Capture the cell that displays the provided text and extract its (X, Y) central coordinate. 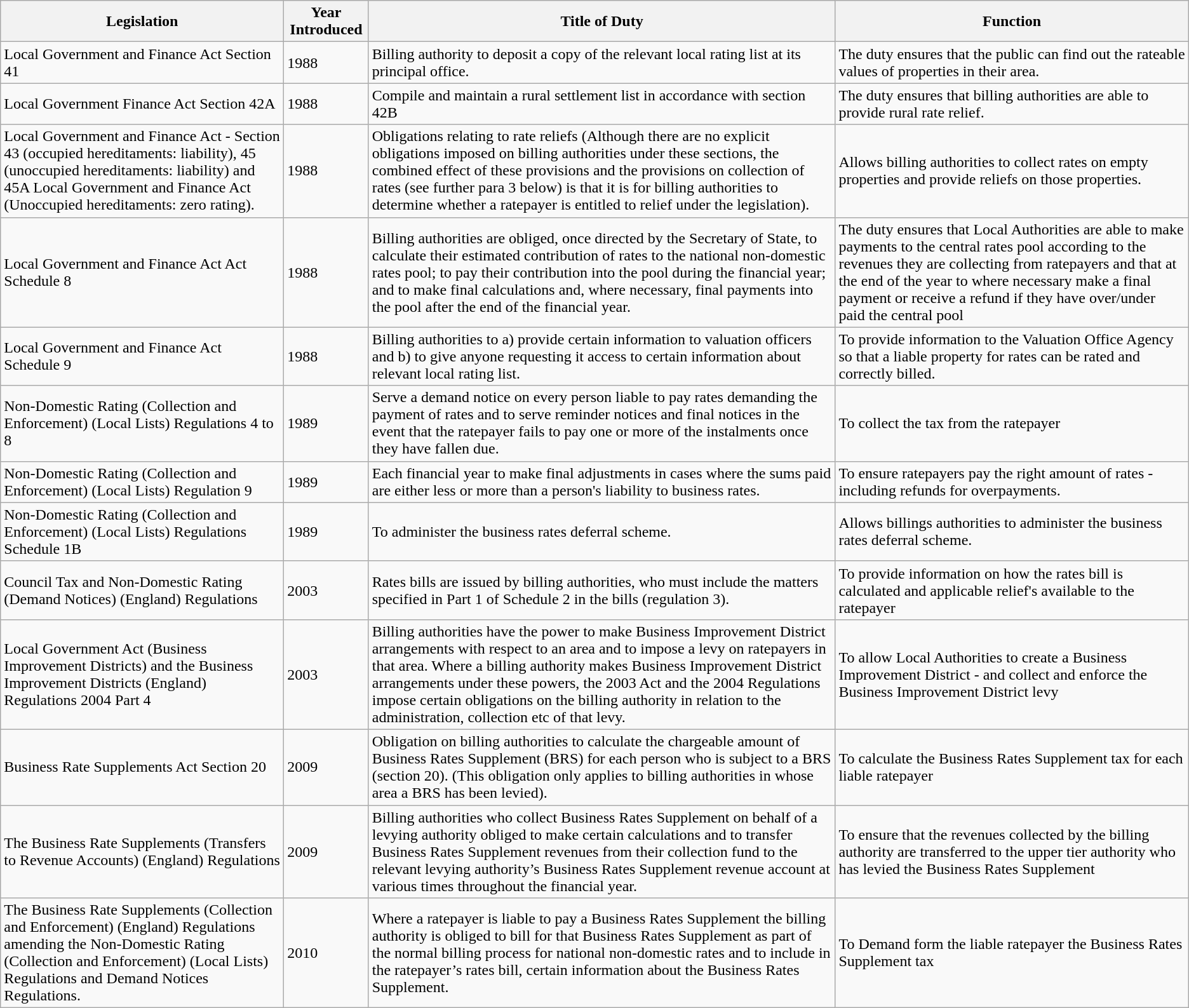
Local Government and Finance Act Schedule 9 (142, 356)
Function (1012, 22)
To administer the business rates deferral scheme. (602, 532)
2010 (326, 953)
The duty ensures that billing authorities are able to provide rural rate relief. (1012, 104)
To calculate the Business Rates Supplement tax for each liable ratepayer (1012, 767)
Title of Duty (602, 22)
Allows billing authorities to collect rates on empty properties and provide reliefs on those properties. (1012, 171)
To provide information on how the rates bill is calculated and applicable relief's available to the ratepayer (1012, 590)
Non-Domestic Rating (Collection and Enforcement) (Local Lists) Regulation 9 (142, 481)
Rates bills are issued by billing authorities, who must include the matters specified in Part 1 of Schedule 2 in the bills (regulation 3). (602, 590)
To provide information to the Valuation Office Agency so that a liable property for rates can be rated and correctly billed. (1012, 356)
Business Rate Supplements Act Section 20 (142, 767)
Allows billings authorities to administer the business rates deferral scheme. (1012, 532)
Non-Domestic Rating (Collection and Enforcement) (Local Lists) Regulations 4 to 8 (142, 423)
To allow Local Authorities to create a Business Improvement District - and collect and enforce the Business Improvement District levy (1012, 675)
To Demand form the liable ratepayer the Business Rates Supplement tax (1012, 953)
To ensure ratepayers pay the right amount of rates - including refunds for overpayments. (1012, 481)
Non-Domestic Rating (Collection and Enforcement) (Local Lists) Regulations Schedule 1B (142, 532)
The duty ensures that the public can find out the rateable values of properties in their area. (1012, 62)
To collect the tax from the ratepayer (1012, 423)
Local Government Finance Act Section 42A (142, 104)
The Business Rate Supplements (Transfers to Revenue Accounts) (England) Regulations (142, 852)
Local Government Act (Business Improvement Districts) and the Business Improvement Districts (England) Regulations 2004 Part 4 (142, 675)
Billing authority to deposit a copy of the relevant local rating list at its principal office. (602, 62)
Legislation (142, 22)
Compile and maintain a rural settlement list in accordance with section 42B (602, 104)
Each financial year to make final adjustments in cases where the sums paid are either less or more than a person's liability to business rates. (602, 481)
Local Government and Finance Act Act Schedule 8 (142, 272)
Council Tax and Non-Domestic Rating (Demand Notices) (England) Regulations (142, 590)
Local Government and Finance Act Section 41 (142, 62)
Year Introduced (326, 22)
